Return the (x, y) coordinate for the center point of the cell that contains the specified text.  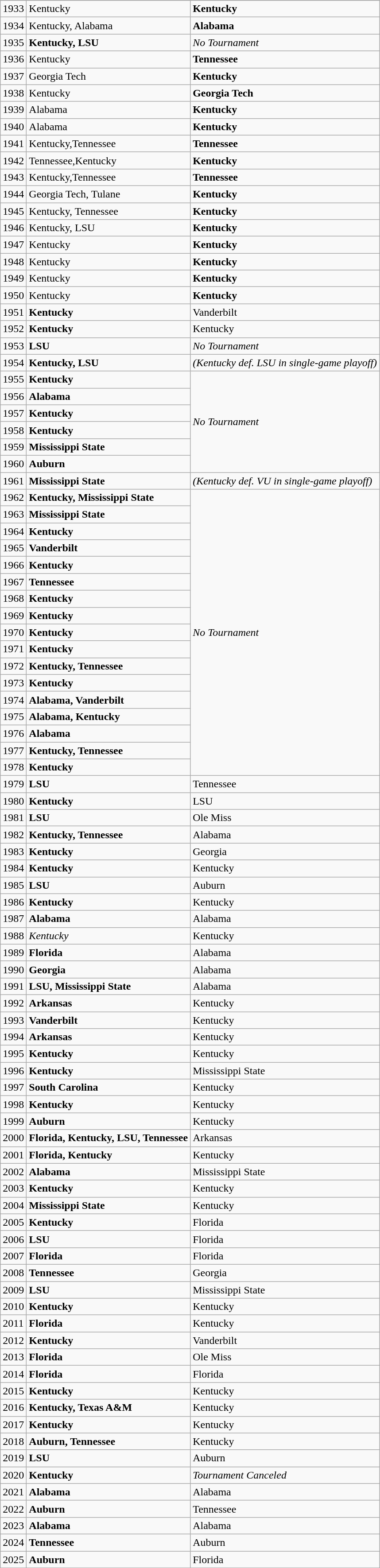
1962 (13, 498)
2010 (13, 1307)
1934 (13, 26)
1995 (13, 1054)
1937 (13, 76)
1969 (13, 616)
2013 (13, 1357)
2017 (13, 1425)
2020 (13, 1475)
1987 (13, 919)
1954 (13, 363)
2018 (13, 1441)
South Carolina (109, 1088)
1985 (13, 885)
1964 (13, 531)
1983 (13, 852)
1959 (13, 447)
1938 (13, 93)
1943 (13, 177)
1939 (13, 110)
1953 (13, 346)
1975 (13, 716)
(Kentucky def. LSU in single-game playoff) (285, 363)
2022 (13, 1509)
1976 (13, 733)
2019 (13, 1458)
2023 (13, 1525)
1961 (13, 480)
1981 (13, 818)
2008 (13, 1273)
1977 (13, 751)
1972 (13, 666)
1967 (13, 582)
1999 (13, 1121)
2000 (13, 1138)
1945 (13, 211)
1947 (13, 245)
2015 (13, 1391)
1997 (13, 1088)
1993 (13, 1020)
Alabama, Vanderbilt (109, 700)
Kentucky, Texas A&M (109, 1408)
1980 (13, 801)
2014 (13, 1374)
Florida, Kentucky (109, 1155)
1946 (13, 228)
2004 (13, 1205)
1994 (13, 1037)
1979 (13, 784)
1933 (13, 9)
2002 (13, 1172)
1955 (13, 379)
1992 (13, 1003)
1963 (13, 515)
1936 (13, 59)
1966 (13, 565)
2009 (13, 1290)
Auburn, Tennessee (109, 1441)
2001 (13, 1155)
Kentucky, Alabama (109, 26)
1982 (13, 835)
1935 (13, 43)
2024 (13, 1542)
1956 (13, 396)
1991 (13, 986)
Tennessee,Kentucky (109, 160)
1941 (13, 143)
1974 (13, 700)
1958 (13, 430)
1998 (13, 1104)
1948 (13, 262)
Florida, Kentucky, LSU, Tennessee (109, 1138)
2005 (13, 1222)
1968 (13, 599)
1949 (13, 279)
1952 (13, 329)
1990 (13, 969)
2003 (13, 1189)
Alabama, Kentucky (109, 716)
2006 (13, 1239)
1960 (13, 464)
(Kentucky def. VU in single-game playoff) (285, 480)
2007 (13, 1256)
1989 (13, 952)
1965 (13, 548)
2016 (13, 1408)
1973 (13, 683)
1950 (13, 295)
2012 (13, 1340)
1986 (13, 902)
2021 (13, 1492)
1978 (13, 767)
1971 (13, 649)
Kentucky, Mississippi State (109, 498)
1984 (13, 868)
2025 (13, 1559)
Tournament Canceled (285, 1475)
2011 (13, 1324)
1970 (13, 632)
1940 (13, 127)
1944 (13, 194)
1942 (13, 160)
1996 (13, 1071)
LSU, Mississippi State (109, 986)
1957 (13, 413)
1951 (13, 312)
Georgia Tech, Tulane (109, 194)
1988 (13, 936)
